Scan for the cell matching the given text and deliver its (x, y) coordinate at center. 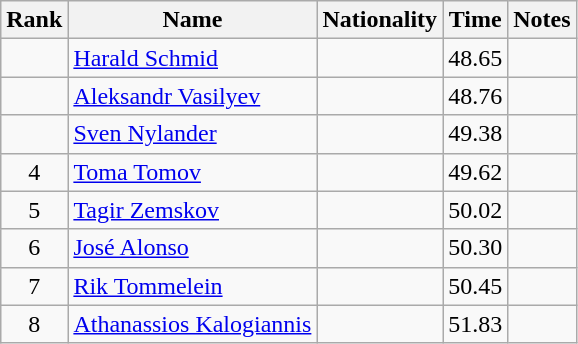
Rik Tommelein (192, 286)
7 (34, 286)
Toma Tomov (192, 172)
Athanassios Kalogiannis (192, 324)
49.38 (476, 134)
5 (34, 210)
51.83 (476, 324)
Aleksandr Vasilyev (192, 96)
8 (34, 324)
Harald Schmid (192, 58)
4 (34, 172)
Time (476, 20)
6 (34, 248)
Name (192, 20)
48.76 (476, 96)
49.62 (476, 172)
Sven Nylander (192, 134)
48.65 (476, 58)
50.30 (476, 248)
50.45 (476, 286)
Tagir Zemskov (192, 210)
José Alonso (192, 248)
Rank (34, 20)
50.02 (476, 210)
Notes (542, 20)
Nationality (380, 20)
